For the text-containing cell, return its midpoint in (X, Y) coordinate format. 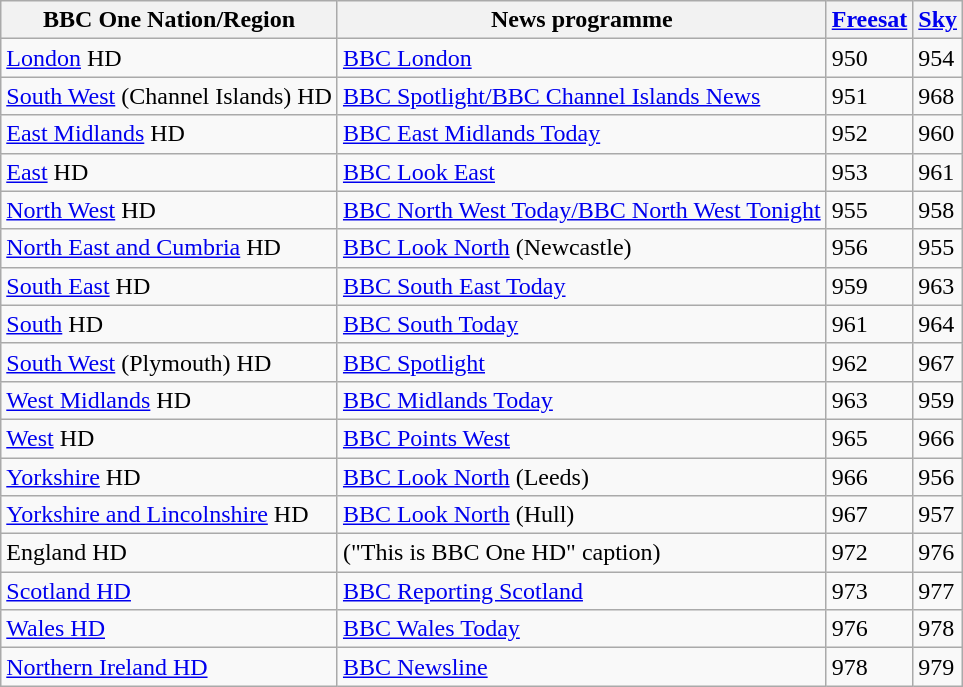
South HD (170, 324)
Northern Ireland HD (170, 667)
South West (Plymouth) HD (170, 362)
972 (870, 553)
("This is BBC One HD" caption) (582, 553)
Freesat (870, 20)
BBC Look North (Leeds) (582, 477)
South West (Channel Islands) HD (170, 96)
979 (938, 667)
BBC East Midlands Today (582, 134)
BBC North West Today/BBC North West Tonight (582, 210)
973 (870, 591)
North West HD (170, 210)
West HD (170, 438)
962 (870, 362)
BBC London (582, 58)
South East HD (170, 286)
951 (870, 96)
Yorkshire HD (170, 477)
957 (938, 515)
954 (938, 58)
960 (938, 134)
Scotland HD (170, 591)
Wales HD (170, 629)
Sky (938, 20)
BBC Reporting Scotland (582, 591)
BBC One Nation/Region (170, 20)
BBC Spotlight/BBC Channel Islands News (582, 96)
964 (938, 324)
East HD (170, 172)
BBC Spotlight (582, 362)
950 (870, 58)
977 (938, 591)
BBC Points West (582, 438)
BBC Midlands Today (582, 400)
BBC Newsline (582, 667)
London HD (170, 58)
BBC South Today (582, 324)
968 (938, 96)
East Midlands HD (170, 134)
BBC South East Today (582, 286)
BBC Look East (582, 172)
England HD (170, 553)
958 (938, 210)
BBC Look North (Newcastle) (582, 248)
952 (870, 134)
BBC Wales Today (582, 629)
News programme (582, 20)
BBC Look North (Hull) (582, 515)
953 (870, 172)
West Midlands HD (170, 400)
965 (870, 438)
North East and Cumbria HD (170, 248)
Yorkshire and Lincolnshire HD (170, 515)
